Pinpoint the cell where the given text exists, returning its [x, y] midpoint coordinate. 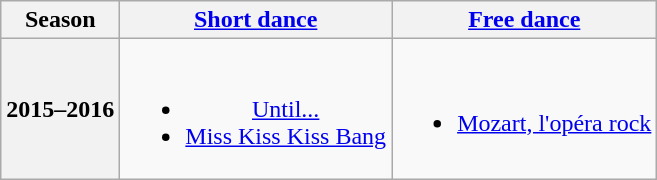
Free dance [524, 20]
Season [60, 20]
Mozart, l'opéra rock [524, 109]
2015–2016 [60, 109]
Until... Miss Kiss Kiss Bang [256, 109]
Short dance [256, 20]
